Pinpoint the cell where the given text exists, returning its (X, Y) midpoint coordinate. 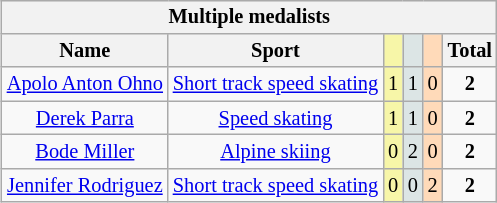
Derek Parra (85, 118)
Name (85, 51)
Bode Miller (85, 152)
Total (470, 51)
Speed skating (276, 118)
Multiple medalists (250, 17)
Apolo Anton Ohno (85, 84)
Alpine skiing (276, 152)
Jennifer Rodriguez (85, 185)
Sport (276, 51)
